Determine the [X, Y] coordinate at the center of the cell enclosing the given text.  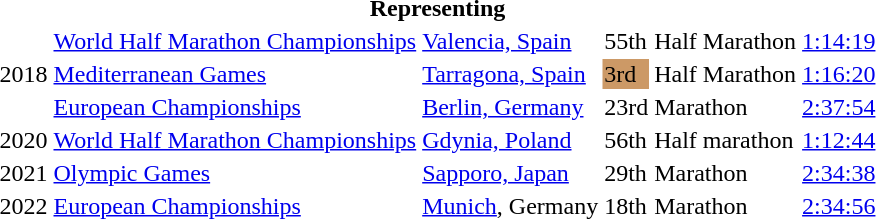
Olympic Games [235, 173]
56th [626, 140]
Berlin, Germany [510, 107]
3rd [626, 74]
Sapporo, Japan [510, 173]
23rd [626, 107]
Tarragona, Spain [510, 74]
29th [626, 173]
55th [626, 41]
Half marathon [726, 140]
Mediterranean Games [235, 74]
European Championships [235, 107]
Gdynia, Poland [510, 140]
Valencia, Spain [510, 41]
